Provide the [X, Y] coordinate of the cell's center where the given text is located.  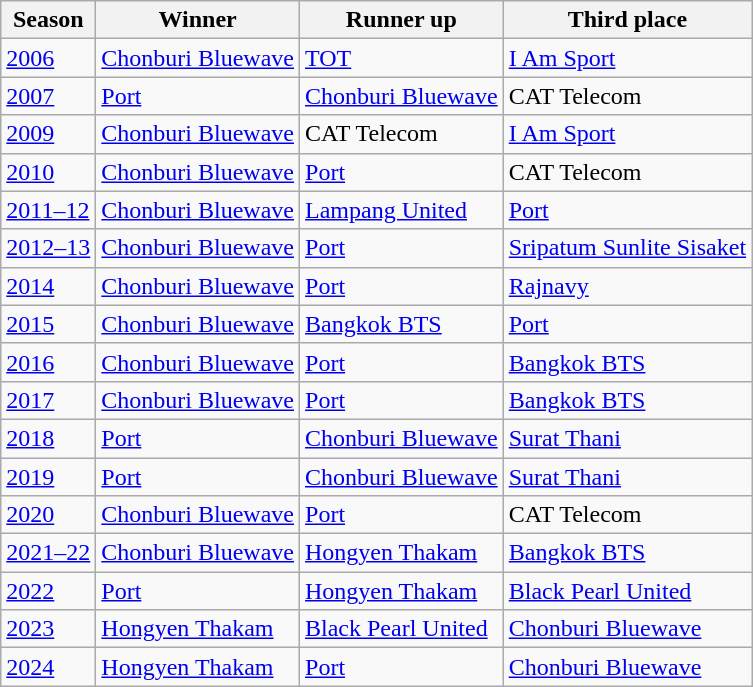
2023 [48, 629]
Sripatum Sunlite Sisaket [627, 248]
Lampang United [402, 210]
2018 [48, 438]
2020 [48, 515]
2009 [48, 134]
Rajnavy [627, 286]
TOT [402, 58]
2015 [48, 324]
Third place [627, 20]
2017 [48, 400]
2014 [48, 286]
2006 [48, 58]
2022 [48, 591]
Winner [198, 20]
2011–12 [48, 210]
2016 [48, 362]
2024 [48, 667]
2019 [48, 477]
2012–13 [48, 248]
Runner up [402, 20]
2021–22 [48, 553]
2007 [48, 96]
Season [48, 20]
2010 [48, 172]
